Find where the given text appears and provide that cell's center as [X, Y] coordinate. 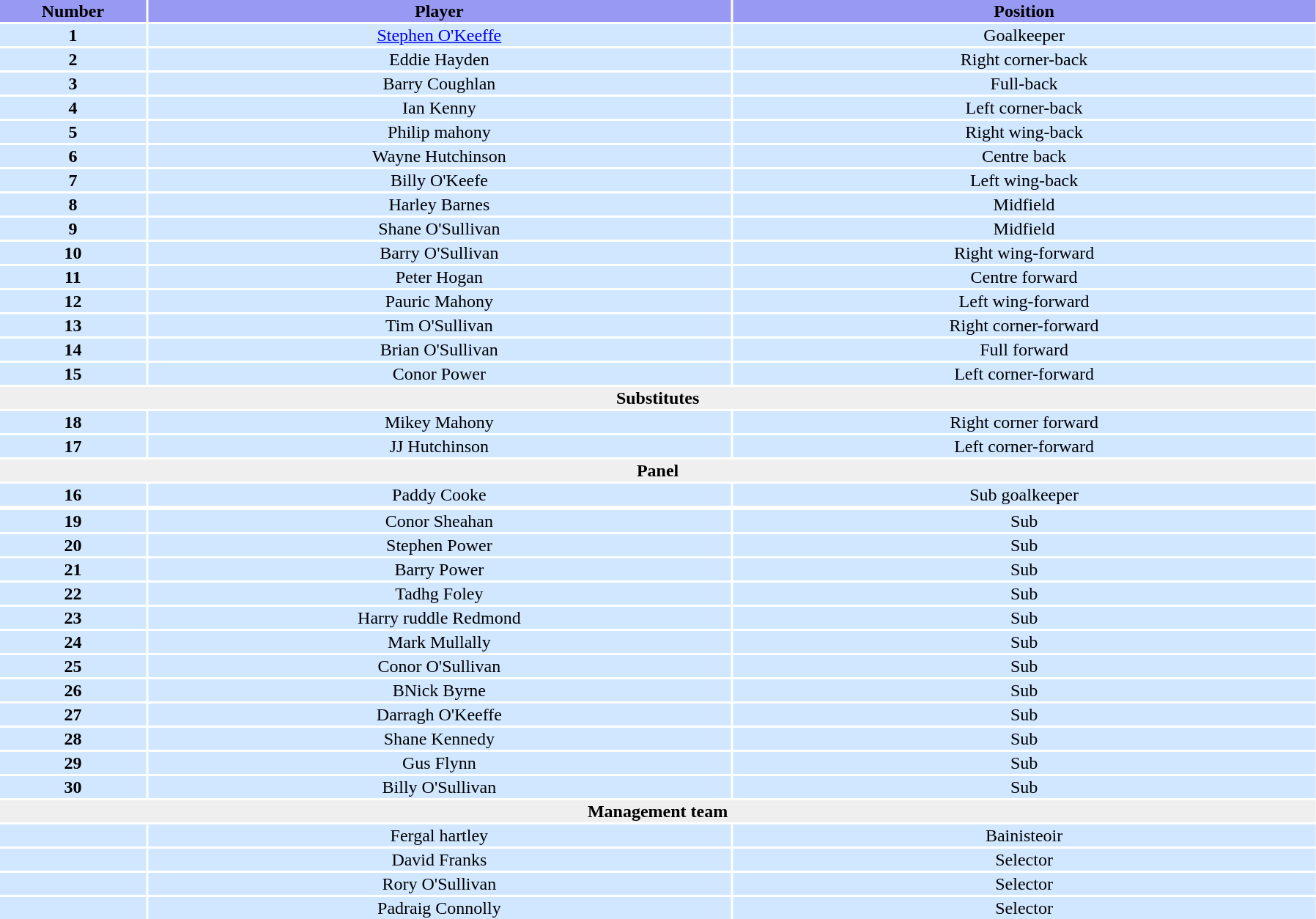
Centre forward [1024, 277]
Panel [658, 470]
Darragh O'Keeffe [440, 715]
20 [73, 545]
Tim O'Sullivan [440, 325]
Position [1024, 11]
Gus Flynn [440, 763]
Number [73, 11]
Stephen O'Keeffe [440, 35]
Barry Power [440, 569]
Substitutes [658, 398]
16 [73, 495]
Left wing-back [1024, 180]
14 [73, 350]
4 [73, 108]
6 [73, 156]
Right wing-forward [1024, 253]
9 [73, 229]
BNick Byrne [440, 690]
Goalkeeper [1024, 35]
10 [73, 253]
Right corner forward [1024, 422]
David Franks [440, 860]
Player [440, 11]
Wayne Hutchinson [440, 156]
Conor Power [440, 374]
Right corner-forward [1024, 325]
Brian O'Sullivan [440, 350]
Stephen Power [440, 545]
Conor Sheahan [440, 521]
30 [73, 787]
25 [73, 666]
Eddie Hayden [440, 59]
Right corner-back [1024, 59]
21 [73, 569]
Mark Mullally [440, 642]
12 [73, 301]
Fergal hartley [440, 835]
13 [73, 325]
Rory O'Sullivan [440, 884]
11 [73, 277]
Management team [658, 811]
2 [73, 59]
Barry Coughlan [440, 84]
Shane O'Sullivan [440, 229]
Right wing-back [1024, 132]
Harley Barnes [440, 204]
18 [73, 422]
Shane Kennedy [440, 739]
19 [73, 521]
Billy O'Sullivan [440, 787]
22 [73, 594]
Barry O'Sullivan [440, 253]
27 [73, 715]
Billy O'Keefe [440, 180]
Padraig Connolly [440, 908]
Mikey Mahony [440, 422]
1 [73, 35]
Left wing-forward [1024, 301]
17 [73, 446]
Pauric Mahony [440, 301]
26 [73, 690]
24 [73, 642]
15 [73, 374]
Paddy Cooke [440, 495]
5 [73, 132]
Full forward [1024, 350]
Peter Hogan [440, 277]
Centre back [1024, 156]
Philip mahony [440, 132]
Bainisteoir [1024, 835]
29 [73, 763]
Left corner-back [1024, 108]
8 [73, 204]
JJ Hutchinson [440, 446]
Sub goalkeeper [1024, 495]
Full-back [1024, 84]
28 [73, 739]
Ian Kenny [440, 108]
Tadhg Foley [440, 594]
Conor O'Sullivan [440, 666]
3 [73, 84]
Harry ruddle Redmond [440, 618]
7 [73, 180]
23 [73, 618]
